Return the [X, Y] coordinate for the center point of the cell that contains the specified text.  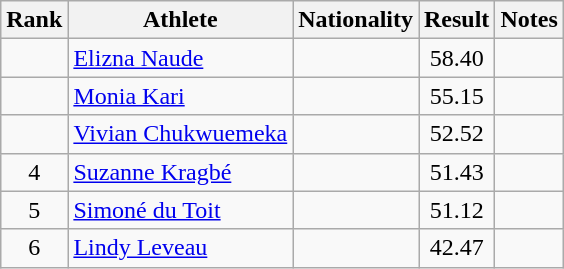
55.15 [456, 96]
Vivian Chukwuemeka [180, 134]
Elizna Naude [180, 58]
Suzanne Kragbé [180, 172]
Athlete [180, 20]
Monia Kari [180, 96]
5 [34, 210]
Nationality [356, 20]
52.52 [456, 134]
51.12 [456, 210]
58.40 [456, 58]
Lindy Leveau [180, 248]
42.47 [456, 248]
6 [34, 248]
4 [34, 172]
Rank [34, 20]
Simoné du Toit [180, 210]
Result [456, 20]
Notes [529, 20]
51.43 [456, 172]
